Find where the given text appears and provide that cell's center as (x, y) coordinate. 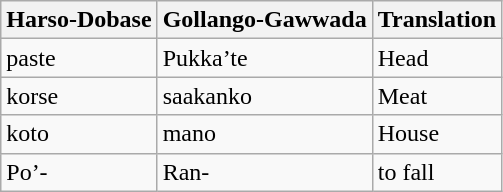
Pukka’te (264, 58)
paste (79, 58)
korse (79, 96)
Translation (436, 20)
saakanko (264, 96)
Po’- (79, 172)
Harso-Dobase (79, 20)
koto (79, 134)
Ran- (264, 172)
Head (436, 58)
to fall (436, 172)
Gollango-Gawwada (264, 20)
Meat (436, 96)
House (436, 134)
mano (264, 134)
